Find where the given text appears and provide that cell's center as (X, Y) coordinate. 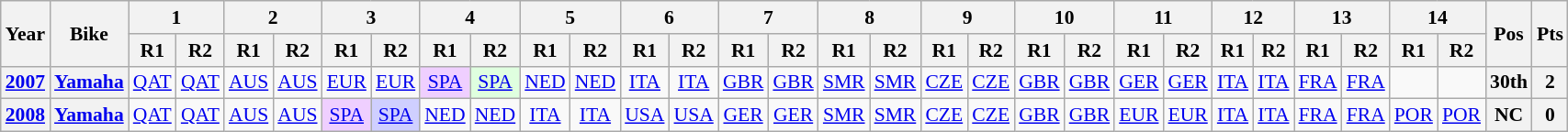
7 (768, 17)
Pts (1551, 33)
8 (869, 17)
30th (1508, 82)
2007 (26, 82)
Bike (89, 33)
12 (1253, 17)
Pos (1508, 33)
14 (1438, 17)
11 (1163, 17)
0 (1551, 115)
3 (371, 17)
6 (669, 17)
13 (1342, 17)
5 (570, 17)
9 (967, 17)
2008 (26, 115)
1 (176, 17)
10 (1064, 17)
NC (1508, 115)
Year (26, 33)
4 (470, 17)
